Search for the cell housing the specified text and yield its (x, y) center coordinate. 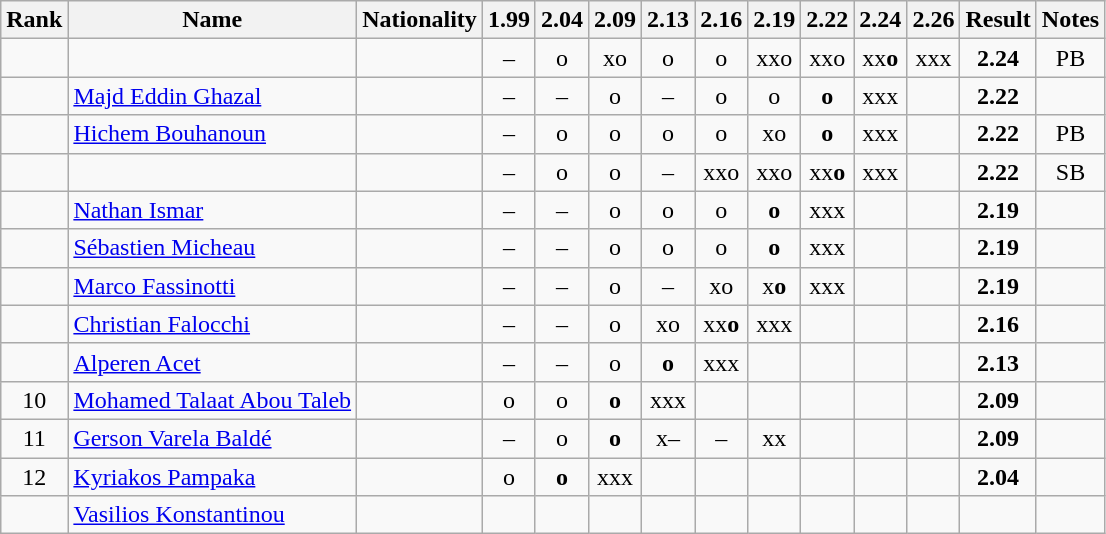
12 (34, 477)
Alperen Acet (212, 362)
Vasilios Konstantinou (212, 515)
Notes (1070, 20)
Majd Eddin Ghazal (212, 96)
Mohamed Talaat Abou Taleb (212, 400)
Result (998, 20)
2.26 (934, 20)
1.99 (508, 20)
Hichem Bouhanoun (212, 134)
Kyriakos Pampaka (212, 477)
Nathan Ismar (212, 210)
Nationality (420, 20)
Marco Fassinotti (212, 286)
x– (668, 438)
SB (1070, 172)
Gerson Varela Baldé (212, 438)
Rank (34, 20)
Sébastien Micheau (212, 248)
Christian Falocchi (212, 324)
10 (34, 400)
Name (212, 20)
xx (774, 438)
11 (34, 438)
